Extract the [X, Y] coordinate from the center of the cell holding the provided text.  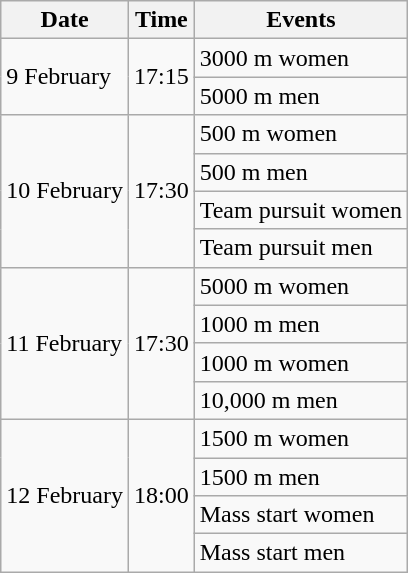
9 February [65, 77]
11 February [65, 343]
1500 m women [300, 438]
Date [65, 20]
1500 m men [300, 477]
Time [161, 20]
1000 m women [300, 362]
3000 m women [300, 58]
12 February [65, 495]
Team pursuit men [300, 248]
5000 m men [300, 96]
5000 m women [300, 286]
Mass start men [300, 553]
Team pursuit women [300, 210]
18:00 [161, 495]
500 m men [300, 172]
17:15 [161, 77]
1000 m men [300, 324]
Mass start women [300, 515]
Events [300, 20]
10 February [65, 191]
10,000 m men [300, 400]
500 m women [300, 134]
